Identify which cell holds the provided text, then report its [X, Y] central coordinate. 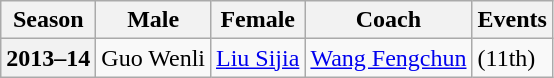
Coach [388, 20]
Season [48, 20]
Wang Fengchun [388, 58]
Female [257, 20]
(11th) [512, 58]
Guo Wenli [154, 58]
Male [154, 20]
2013–14 [48, 58]
Events [512, 20]
Liu Sijia [257, 58]
